From the cell containing the given text, extract its center point as (X, Y) coordinate. 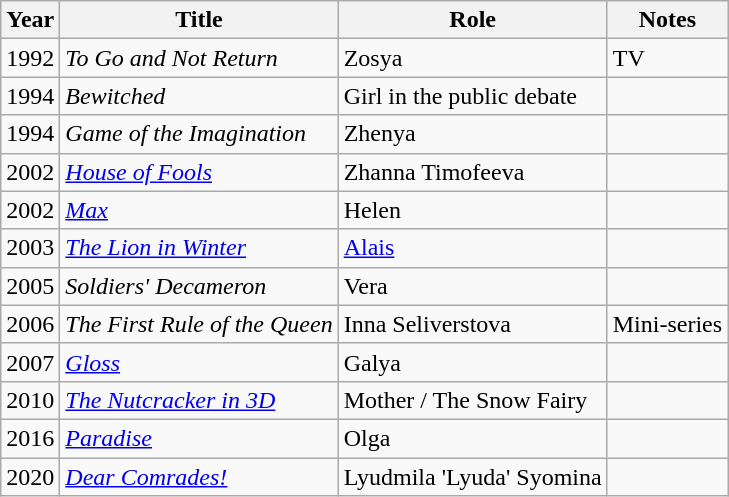
The Nutcracker in 3D (199, 400)
2006 (30, 324)
Game of the Imagination (199, 134)
Lyudmila 'Lyuda' Syomina (472, 477)
TV (667, 58)
Zhenya (472, 134)
2010 (30, 400)
1992 (30, 58)
Mini-series (667, 324)
Title (199, 20)
The First Rule of the Queen (199, 324)
Dear Comrades! (199, 477)
Galya (472, 362)
2020 (30, 477)
Olga (472, 438)
Gloss (199, 362)
Alais (472, 248)
Helen (472, 210)
Bewitched (199, 96)
Mother / The Snow Fairy (472, 400)
Role (472, 20)
Zhanna Timofeeva (472, 172)
2005 (30, 286)
Max (199, 210)
Vera (472, 286)
To Go and Not Return (199, 58)
Inna Seliverstova (472, 324)
Notes (667, 20)
The Lion in Winter (199, 248)
2007 (30, 362)
2003 (30, 248)
House of Fools (199, 172)
Year (30, 20)
Soldiers' Decameron (199, 286)
Zosya (472, 58)
2016 (30, 438)
Paradise (199, 438)
Girl in the public debate (472, 96)
